Scan for the cell matching the given text and deliver its (x, y) coordinate at center. 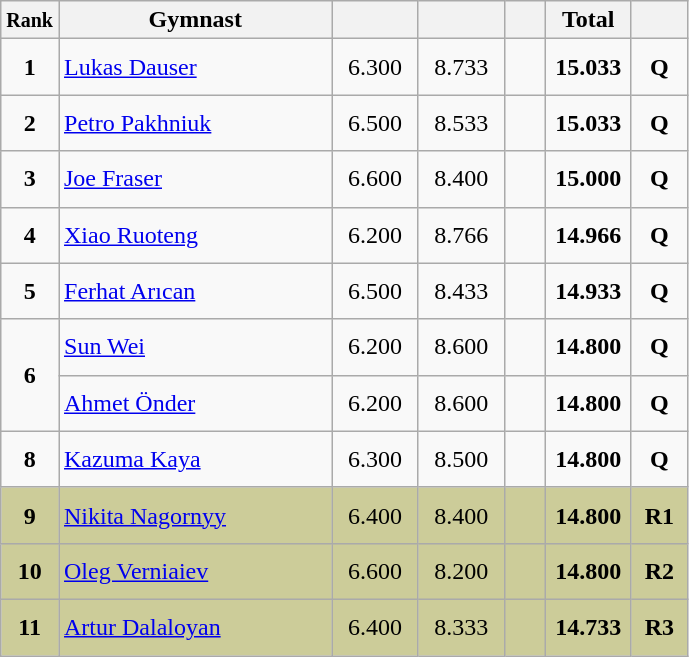
Xiao Ruoteng (195, 235)
Ferhat Arıcan (195, 291)
Ahmet Önder (195, 403)
Petro Pakhniuk (195, 123)
14.966 (588, 235)
Joe Fraser (195, 179)
5 (30, 291)
8.766 (461, 235)
14.733 (588, 627)
R3 (659, 627)
Kazuma Kaya (195, 459)
8.500 (461, 459)
10 (30, 571)
8.533 (461, 123)
2 (30, 123)
Total (588, 20)
Rank (30, 20)
1 (30, 67)
8.200 (461, 571)
8.733 (461, 67)
Gymnast (195, 20)
R2 (659, 571)
Oleg Verniaiev (195, 571)
8.433 (461, 291)
9 (30, 515)
Lukas Dauser (195, 67)
Nikita Nagornyy (195, 515)
6 (30, 375)
11 (30, 627)
Sun Wei (195, 347)
8.333 (461, 627)
Artur Dalaloyan (195, 627)
14.933 (588, 291)
8 (30, 459)
15.000 (588, 179)
4 (30, 235)
R1 (659, 515)
3 (30, 179)
